Locate the cell with the specified text and output its (x, y) center coordinate. 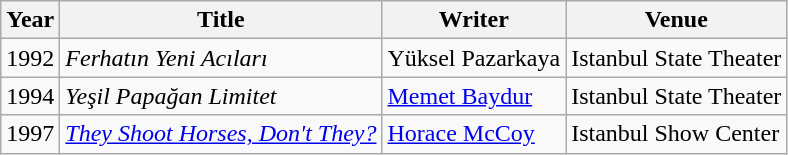
Istanbul Show Center (676, 134)
Writer (474, 20)
Yüksel Pazarkaya (474, 58)
Memet Baydur (474, 96)
1994 (30, 96)
Venue (676, 20)
They Shoot Horses, Don't They? (221, 134)
Horace McCoy (474, 134)
1992 (30, 58)
Title (221, 20)
Year (30, 20)
1997 (30, 134)
Ferhatın Yeni Acıları (221, 58)
Yeşil Papağan Limitet (221, 96)
